Scan for the cell matching the given text and deliver its [x, y] coordinate at center. 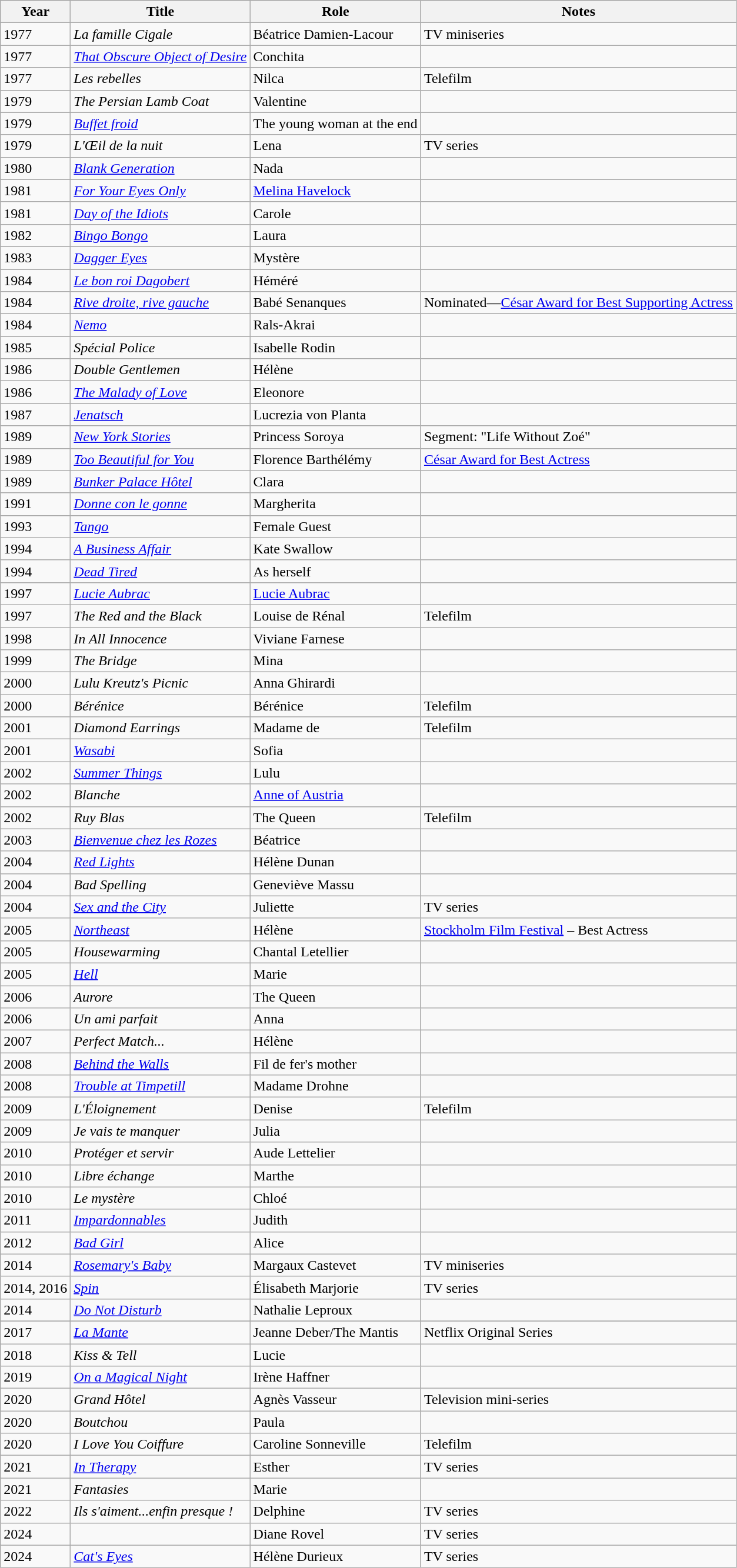
Northeast [160, 929]
Julia [335, 1131]
Bingo Bongo [160, 235]
Fil de fer's mother [335, 1064]
Donne con le gonne [160, 504]
2012 [35, 1243]
Nemo [160, 325]
Netflix Original Series [578, 1332]
The Red and the Black [160, 616]
Esther [335, 1467]
La Mante [160, 1332]
Grand Hôtel [160, 1400]
Year [35, 12]
Buffet froid [160, 124]
2019 [35, 1377]
Je vais te manquer [160, 1131]
Béatrice Damien-Lacour [335, 34]
Spécial Police [160, 348]
Sex and the City [160, 907]
1985 [35, 348]
2022 [35, 1512]
Do Not Disturb [160, 1310]
Ils s'aiment...enfin presque ! [160, 1512]
Libre échange [160, 1176]
A Business Affair [160, 549]
Title [160, 12]
Diane Rovel [335, 1534]
Protéger et servir [160, 1153]
Mystère [335, 258]
Delphine [335, 1512]
Dead Tired [160, 571]
Diamond Earrings [160, 728]
Princess Soroya [335, 437]
Judith [335, 1220]
Rive droite, rive gauche [160, 303]
L'Éloignement [160, 1109]
Sofia [335, 750]
Lulu [335, 773]
Hélène Durieux [335, 1556]
For Your Eyes Only [160, 191]
Anna [335, 1019]
L'Œil de la nuit [160, 146]
Élisabeth Marjorie [335, 1287]
2011 [35, 1220]
Kate Swallow [335, 549]
Louise de Rénal [335, 616]
Blank Generation [160, 168]
La famille Cigale [160, 34]
Blanche [160, 795]
Too Beautiful for You [160, 459]
2007 [35, 1042]
Trouble at Timpetill [160, 1086]
Television mini-series [578, 1400]
Nominated—César Award for Best Supporting Actress [578, 303]
Chantal Letellier [335, 952]
1983 [35, 258]
Laura [335, 235]
Summer Things [160, 773]
Chloé [335, 1198]
Role [335, 12]
Day of the Idiots [160, 213]
Impardonnables [160, 1220]
Boutchou [160, 1422]
Lucrezia von Planta [335, 415]
The Persian Lamb Coat [160, 101]
New York Stories [160, 437]
Aurore [160, 997]
Bad Spelling [160, 885]
1987 [35, 415]
Irène Haffner [335, 1377]
Le bon roi Dagobert [160, 281]
Mina [335, 661]
Ruy Blas [160, 818]
Héméré [335, 281]
César Award for Best Actress [578, 459]
The Bridge [160, 661]
Madame Drohne [335, 1086]
1980 [35, 168]
Aude Lettelier [335, 1153]
2017 [35, 1332]
Paula [335, 1422]
2003 [35, 840]
Nilca [335, 79]
Marthe [335, 1176]
Cat's Eyes [160, 1556]
Florence Barthélémy [335, 459]
Jenatsch [160, 415]
Perfect Match... [160, 1042]
Juliette [335, 907]
Nada [335, 168]
Red Lights [160, 862]
Anne of Austria [335, 795]
Madame de [335, 728]
Eleonore [335, 392]
Wasabi [160, 750]
Isabelle Rodin [335, 348]
Segment: "Life Without Zoé" [578, 437]
Behind the Walls [160, 1064]
1993 [35, 526]
1998 [35, 638]
Lulu Kreutz's Picnic [160, 683]
Nathalie Leproux [335, 1310]
1991 [35, 504]
Babé Senanques [335, 303]
Hell [160, 974]
Carole [335, 213]
In Therapy [160, 1467]
Bad Girl [160, 1243]
Lucie [335, 1355]
Margaux Castevet [335, 1265]
The young woman at the end [335, 124]
As herself [335, 571]
Conchita [335, 56]
Geneviève Massu [335, 885]
2018 [35, 1355]
Alice [335, 1243]
Caroline Sonneville [335, 1444]
Le mystère [160, 1198]
Kiss & Tell [160, 1355]
2014, 2016 [35, 1287]
Anna Ghirardi [335, 683]
I Love You Coiffure [160, 1444]
Spin [160, 1287]
Un ami parfait [160, 1019]
Female Guest [335, 526]
That Obscure Object of Desire [160, 56]
On a Magical Night [160, 1377]
Tango [160, 526]
Dagger Eyes [160, 258]
Béatrice [335, 840]
The Malady of Love [160, 392]
Jeanne Deber/The Mantis [335, 1332]
1982 [35, 235]
Margherita [335, 504]
Hélène Dunan [335, 862]
Melina Havelock [335, 191]
In All Innocence [160, 638]
Stockholm Film Festival – Best Actress [578, 929]
Double Gentlemen [160, 370]
Bunker Palace Hôtel [160, 482]
Viviane Farnese [335, 638]
1999 [35, 661]
Rals-Akrai [335, 325]
Les rebelles [160, 79]
Rosemary's Baby [160, 1265]
Notes [578, 12]
Fantasies [160, 1489]
Valentine [335, 101]
Clara [335, 482]
Denise [335, 1109]
Agnès Vasseur [335, 1400]
Lena [335, 146]
Housewarming [160, 952]
Bienvenue chez les Rozes [160, 840]
